Pinpoint the cell where the given text exists, returning its (X, Y) midpoint coordinate. 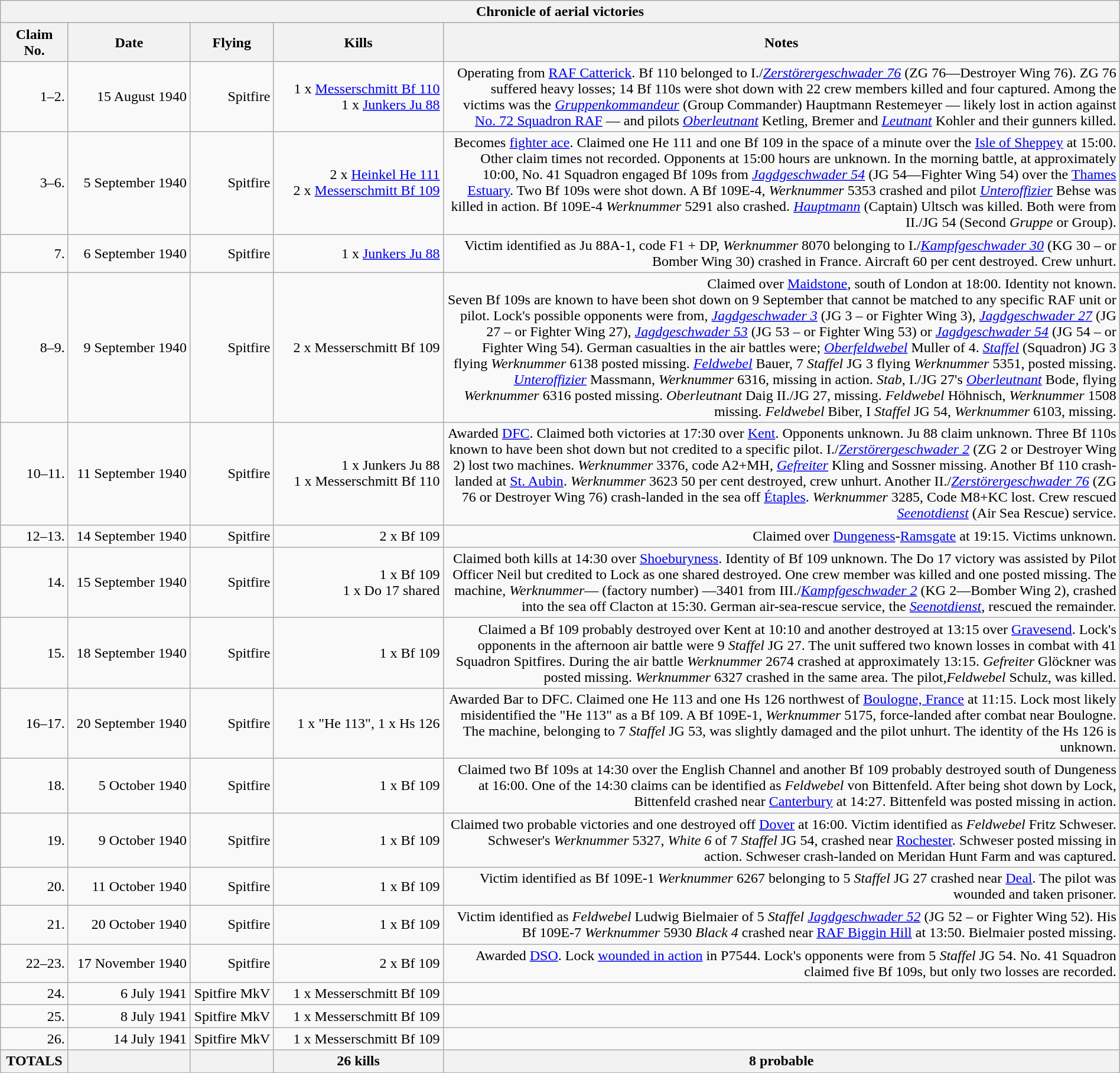
Chronicle of aerial victories (560, 12)
Claimed over Dungeness-Ramsgate at 19:15. Victims unknown. (781, 536)
21. (34, 925)
1 x Bf 1091 x Do 17 shared (358, 583)
6 July 1941 (129, 994)
11 October 1940 (129, 886)
20. (34, 886)
Kills (358, 43)
14 July 1941 (129, 1039)
2 x Heinkel He 1112 x Messerschmitt Bf 109 (358, 183)
20 October 1940 (129, 925)
17 November 1940 (129, 963)
6 September 1940 (129, 253)
9 October 1940 (129, 840)
Claim No. (34, 43)
25. (34, 1016)
26 kills (358, 1061)
7. (34, 253)
22–23. (34, 963)
8–9. (34, 347)
10–11. (34, 474)
18. (34, 785)
TOTALS (34, 1061)
5 September 1940 (129, 183)
15. (34, 652)
Flying (232, 43)
1 x Junkers Ju 881 x Messerschmitt Bf 110 (358, 474)
11 September 1940 (129, 474)
24. (34, 994)
14 September 1940 (129, 536)
Victim identified as Bf 109E-1 Werknummer 6267 belonging to 5 Staffel JG 27 crashed near Deal. The pilot was wounded and taken prisoner. (781, 886)
18 September 1940 (129, 652)
12–13. (34, 536)
14. (34, 583)
3–6. (34, 183)
15 September 1940 (129, 583)
20 September 1940 (129, 723)
26. (34, 1039)
1 x Junkers Ju 88 (358, 253)
15 August 1940 (129, 97)
9 September 1940 (129, 347)
Date (129, 43)
1–2. (34, 97)
1 x Messerschmitt Bf 1101 x Junkers Ju 88 (358, 97)
1 x "He 113", 1 x Hs 126 (358, 723)
Notes (781, 43)
8 probable (781, 1061)
16–17. (34, 723)
8 July 1941 (129, 1016)
19. (34, 840)
2 x Messerschmitt Bf 109 (358, 347)
5 October 1940 (129, 785)
